Locate the cell with the specified text and output its [X, Y] center coordinate. 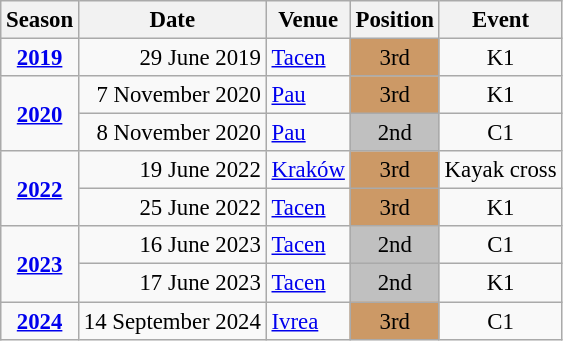
29 June 2019 [172, 58]
Kraków [308, 170]
7 November 2020 [172, 95]
2023 [40, 264]
14 September 2024 [172, 321]
Date [172, 20]
Position [394, 20]
25 June 2022 [172, 208]
2020 [40, 114]
Venue [308, 20]
19 June 2022 [172, 170]
16 June 2023 [172, 245]
Season [40, 20]
17 June 2023 [172, 283]
Event [500, 20]
Ivrea [308, 321]
Kayak cross [500, 170]
2022 [40, 188]
2019 [40, 58]
8 November 2020 [172, 133]
2024 [40, 321]
